Return (x, y) of the center of cell containing provided text 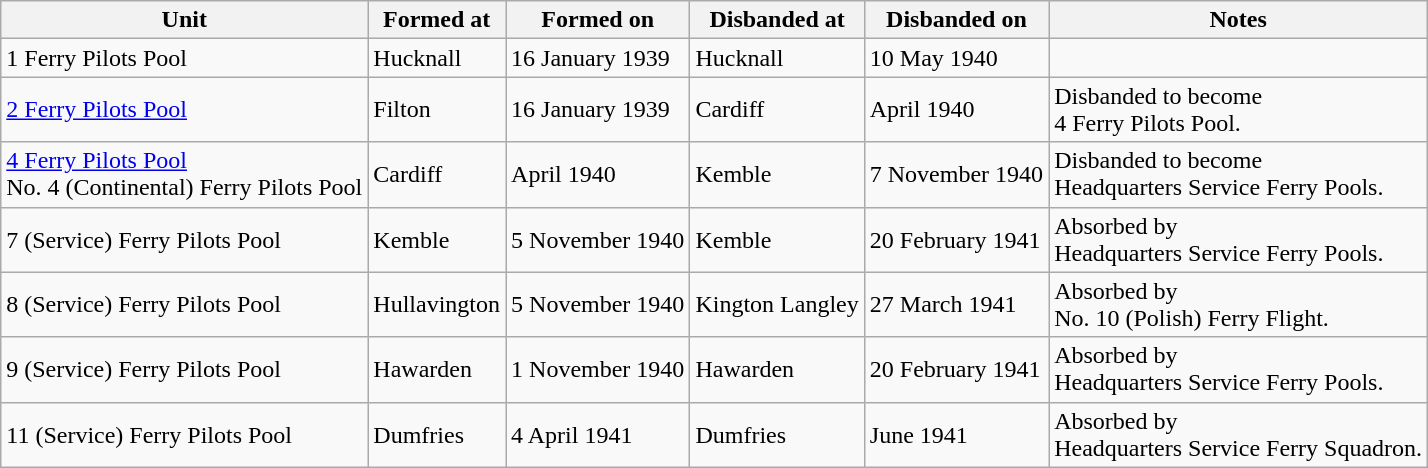
10 May 1940 (956, 58)
Disbanded to becomeHeadquarters Service Ferry Pools. (1238, 174)
8 (Service) Ferry Pilots Pool (184, 304)
27 March 1941 (956, 304)
Notes (1238, 20)
9 (Service) Ferry Pilots Pool (184, 370)
Formed at (437, 20)
Disbanded to become4 Ferry Pilots Pool. (1238, 110)
11 (Service) Ferry Pilots Pool (184, 434)
4 Ferry Pilots PoolNo. 4 (Continental) Ferry Pilots Pool (184, 174)
7 (Service) Ferry Pilots Pool (184, 240)
Absorbed byNo. 10 (Polish) Ferry Flight. (1238, 304)
1 November 1940 (598, 370)
7 November 1940 (956, 174)
4 April 1941 (598, 434)
Unit (184, 20)
Disbanded at (777, 20)
1 Ferry Pilots Pool (184, 58)
Hullavington (437, 304)
Kington Langley (777, 304)
Formed on (598, 20)
2 Ferry Pilots Pool (184, 110)
Filton (437, 110)
Absorbed byHeadquarters Service Ferry Squadron. (1238, 434)
June 1941 (956, 434)
Disbanded on (956, 20)
